Provide the [x, y] coordinate of the cell's center where the given text is located.  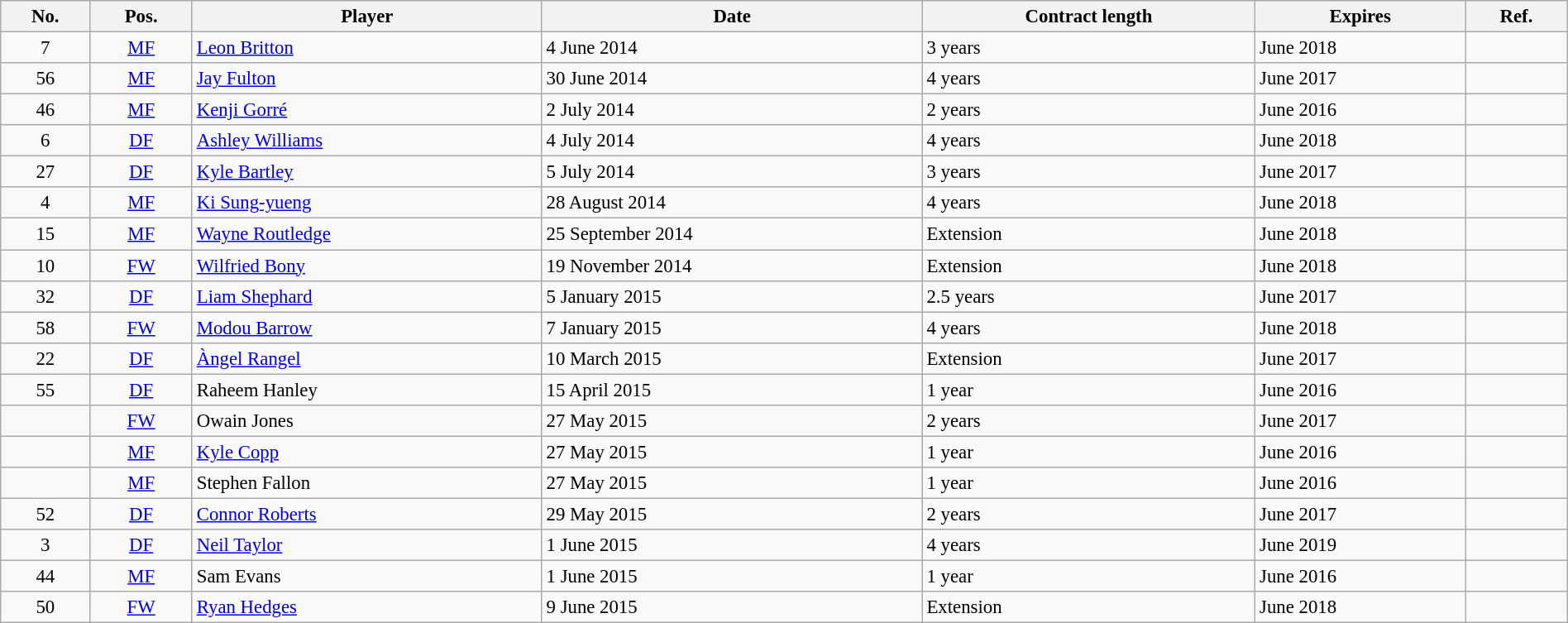
June 2019 [1360, 545]
10 March 2015 [732, 358]
Wilfried Bony [367, 266]
10 [45, 266]
58 [45, 328]
55 [45, 390]
Kenji Gorré [367, 110]
Stephen Fallon [367, 483]
28 August 2014 [732, 203]
50 [45, 607]
56 [45, 79]
Kyle Copp [367, 452]
Ki Sung-yueng [367, 203]
7 [45, 48]
Player [367, 17]
19 November 2014 [732, 266]
15 [45, 234]
30 June 2014 [732, 79]
Pos. [141, 17]
No. [45, 17]
27 [45, 172]
7 January 2015 [732, 328]
Kyle Bartley [367, 172]
32 [45, 296]
22 [45, 358]
Liam Shephard [367, 296]
Modou Barrow [367, 328]
Ref. [1517, 17]
6 [45, 141]
2 July 2014 [732, 110]
Owain Jones [367, 421]
4 June 2014 [732, 48]
3 [45, 545]
Ryan Hedges [367, 607]
Expires [1360, 17]
Sam Evans [367, 577]
25 September 2014 [732, 234]
29 May 2015 [732, 514]
Connor Roberts [367, 514]
Wayne Routledge [367, 234]
Neil Taylor [367, 545]
52 [45, 514]
4 [45, 203]
5 January 2015 [732, 296]
Ashley Williams [367, 141]
Date [732, 17]
4 July 2014 [732, 141]
44 [45, 577]
Jay Fulton [367, 79]
Raheem Hanley [367, 390]
9 June 2015 [732, 607]
Contract length [1088, 17]
5 July 2014 [732, 172]
46 [45, 110]
Leon Britton [367, 48]
2.5 years [1088, 296]
15 April 2015 [732, 390]
Àngel Rangel [367, 358]
